From the cell containing the given text, extract its center point as [X, Y] coordinate. 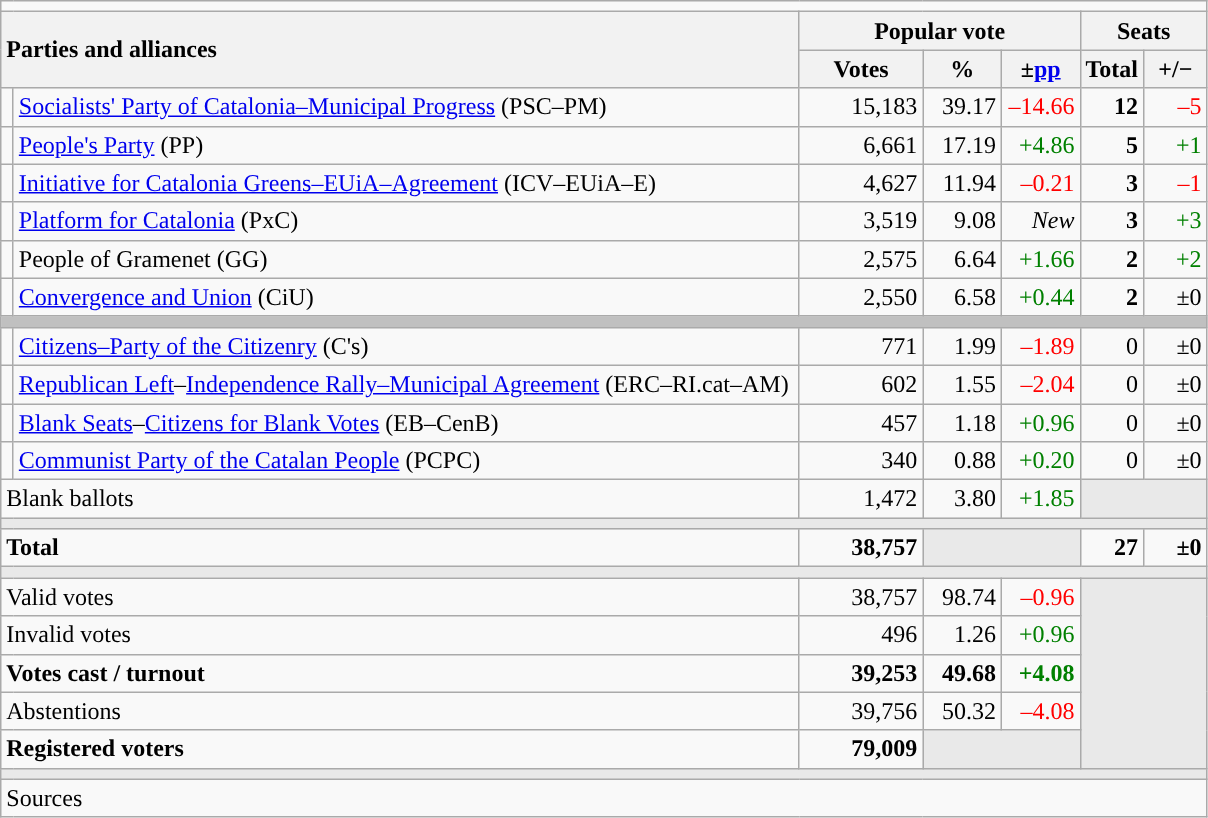
1.26 [962, 635]
–2.04 [1040, 384]
–14.66 [1040, 107]
6.58 [962, 297]
+4.08 [1040, 673]
+/− [1176, 69]
1.18 [962, 423]
12 [1112, 107]
39.17 [962, 107]
+1.66 [1040, 259]
Valid votes [400, 597]
+3 [1176, 221]
17.19 [962, 145]
Seats [1144, 31]
Registered voters [400, 749]
1,472 [861, 499]
6,661 [861, 145]
+1 [1176, 145]
–5 [1176, 107]
Popular vote [940, 31]
±pp [1040, 69]
79,009 [861, 749]
Initiative for Catalonia Greens–EUiA–Agreement (ICV–EUiA–E) [406, 183]
50.32 [962, 711]
–1 [1176, 183]
11.94 [962, 183]
Republican Left–Independence Rally–Municipal Agreement (ERC–RI.cat–AM) [406, 384]
49.68 [962, 673]
People's Party (PP) [406, 145]
340 [861, 461]
0.88 [962, 461]
–1.89 [1040, 346]
Citizens–Party of the Citizenry (C's) [406, 346]
+0.20 [1040, 461]
5 [1112, 145]
457 [861, 423]
39,253 [861, 673]
Sources [604, 798]
New [1040, 221]
Convergence and Union (CiU) [406, 297]
Blank ballots [400, 499]
–4.08 [1040, 711]
Votes cast / turnout [400, 673]
6.64 [962, 259]
Abstentions [400, 711]
–0.21 [1040, 183]
9.08 [962, 221]
1.55 [962, 384]
602 [861, 384]
1.99 [962, 346]
Socialists' Party of Catalonia–Municipal Progress (PSC–PM) [406, 107]
3,519 [861, 221]
2,550 [861, 297]
+2 [1176, 259]
98.74 [962, 597]
+0.44 [1040, 297]
2,575 [861, 259]
3.80 [962, 499]
Blank Seats–Citizens for Blank Votes (EB–CenB) [406, 423]
Platform for Catalonia (PxC) [406, 221]
27 [1112, 548]
Communist Party of the Catalan People (PCPC) [406, 461]
+1.85 [1040, 499]
People of Gramenet (GG) [406, 259]
4,627 [861, 183]
Parties and alliances [400, 50]
–0.96 [1040, 597]
% [962, 69]
496 [861, 635]
15,183 [861, 107]
Votes [861, 69]
Invalid votes [400, 635]
39,756 [861, 711]
771 [861, 346]
+4.86 [1040, 145]
